From the cell containing the given text, extract its center point as (x, y) coordinate. 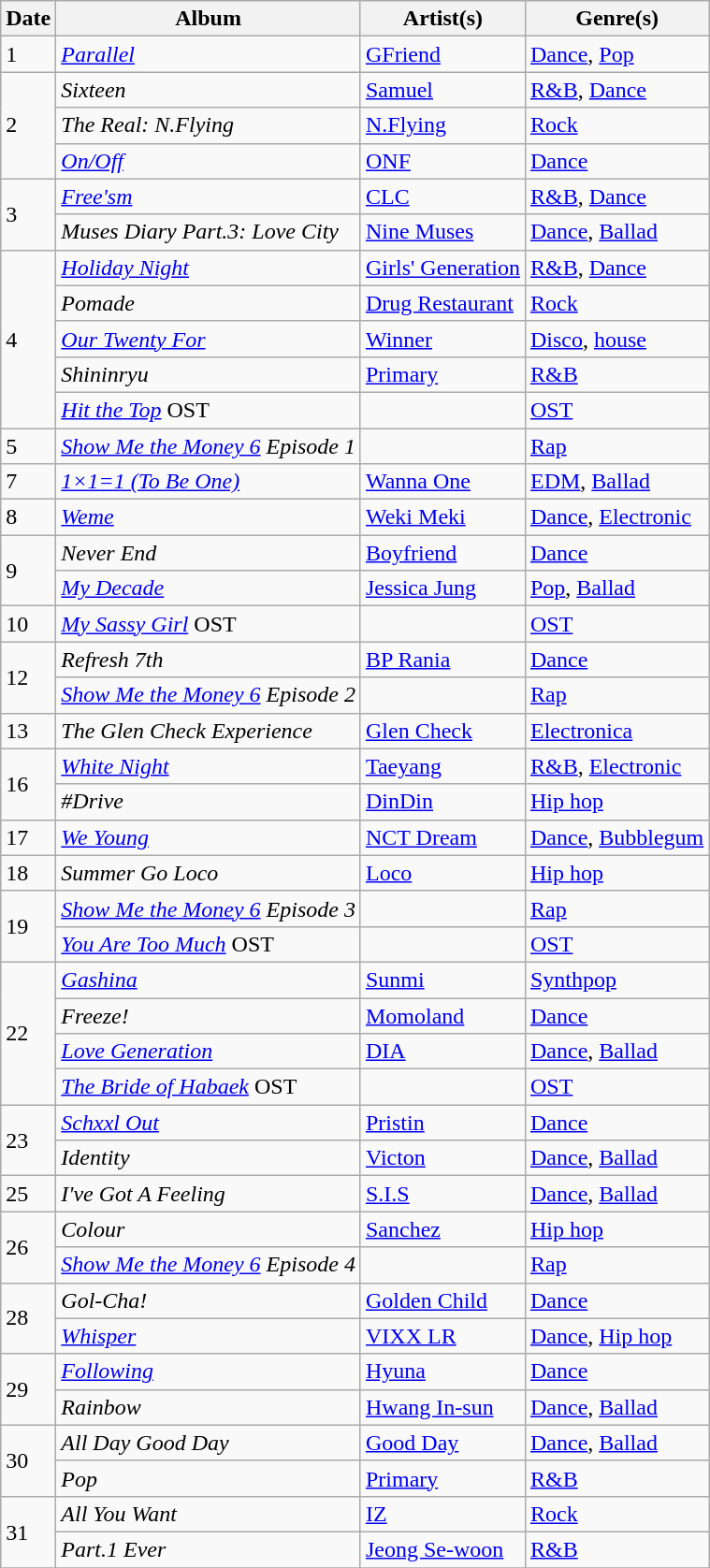
Pop, Ballad (616, 588)
Weme (209, 517)
Victon (442, 1158)
Sixteen (209, 90)
Shininryu (209, 374)
Gashina (209, 980)
4 (28, 339)
Following (209, 1372)
3 (28, 214)
We Young (209, 837)
Synthpop (616, 980)
17 (28, 837)
Show Me the Money 6 Episode 2 (209, 695)
All Day Good Day (209, 1443)
Rainbow (209, 1407)
#Drive (209, 802)
Dance, Bubblegum (616, 837)
Show Me the Money 6 Episode 4 (209, 1265)
All You Want (209, 1514)
23 (28, 1140)
2 (28, 125)
26 (28, 1247)
Winner (442, 339)
N.Flying (442, 125)
You Are Too Much OST (209, 944)
Pomade (209, 303)
29 (28, 1389)
Freeze! (209, 1015)
Free'sm (209, 196)
Genre(s) (616, 19)
Dance, Electronic (616, 517)
Parallel (209, 54)
IZ (442, 1514)
White Night (209, 766)
Electronica (616, 731)
Disco, house (616, 339)
Drug Restaurant (442, 303)
Good Day (442, 1443)
GFriend (442, 54)
1×1=1 (To Be One) (209, 482)
My Sassy Girl OST (209, 624)
7 (28, 482)
12 (28, 677)
Pop (209, 1478)
Loco (442, 873)
DIA (442, 1052)
ONF (442, 161)
5 (28, 446)
16 (28, 784)
Date (28, 19)
Golden Child (442, 1300)
Boyfriend (442, 553)
S.I.S (442, 1194)
Our Twenty For (209, 339)
13 (28, 731)
Whisper (209, 1336)
Gol-Cha! (209, 1300)
Samuel (442, 90)
Sanchez (442, 1229)
R&B, Electronic (616, 766)
8 (28, 517)
19 (28, 926)
Holiday Night (209, 268)
CLC (442, 196)
Girls' Generation (442, 268)
Identity (209, 1158)
1 (28, 54)
Never End (209, 553)
Hwang In-sun (442, 1407)
Love Generation (209, 1052)
NCT Dream (442, 837)
EDM, Ballad (616, 482)
I've Got A Feeling (209, 1194)
Glen Check (442, 731)
Hit the Top OST (209, 410)
DinDin (442, 802)
25 (28, 1194)
Part.1 Ever (209, 1549)
Jeong Se-woon (442, 1549)
Schxxl Out (209, 1123)
VIXX LR (442, 1336)
Sunmi (442, 980)
9 (28, 571)
Weki Meki (442, 517)
The Bride of Habaek OST (209, 1087)
31 (28, 1532)
Album (209, 19)
Dance, Hip hop (616, 1336)
30 (28, 1460)
The Glen Check Experience (209, 731)
10 (28, 624)
22 (28, 1033)
Refresh 7th (209, 660)
Show Me the Money 6 Episode 3 (209, 908)
Nine Muses (442, 232)
On/Off (209, 161)
Pristin (442, 1123)
Momoland (442, 1015)
Jessica Jung (442, 588)
18 (28, 873)
My Decade (209, 588)
The Real: N.Flying (209, 125)
Summer Go Loco (209, 873)
Wanna One (442, 482)
28 (28, 1318)
Colour (209, 1229)
BP Rania (442, 660)
Muses Diary Part.3: Love City (209, 232)
Artist(s) (442, 19)
Hyuna (442, 1372)
Show Me the Money 6 Episode 1 (209, 446)
Dance, Pop (616, 54)
Taeyang (442, 766)
